Return the (x, y) coordinate for the center point of the cell that contains the specified text.  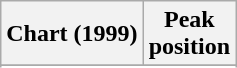
Chart (1999) (72, 34)
Peakposition (189, 34)
